Return the [x, y] coordinate for the center point of the cell that contains the specified text.  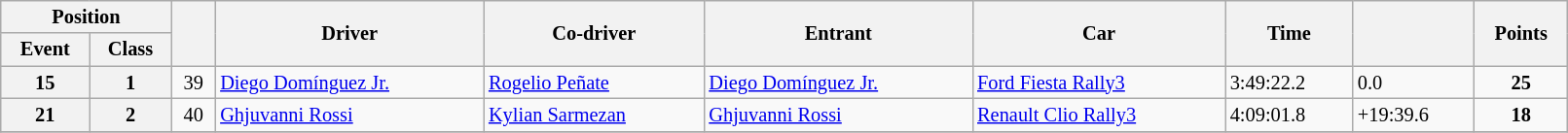
Ford Fiesta Rally3 [1099, 83]
1 [130, 83]
Class [130, 50]
4:09:01.8 [1289, 115]
Position [86, 17]
40 [193, 115]
Time [1289, 33]
Event [45, 50]
21 [45, 115]
15 [45, 83]
25 [1520, 83]
39 [193, 83]
Renault Clio Rally3 [1099, 115]
Points [1520, 33]
Car [1099, 33]
0.0 [1413, 83]
2 [130, 115]
Co-driver [594, 33]
Driver [349, 33]
18 [1520, 115]
Rogelio Peñate [594, 83]
3:49:22.2 [1289, 83]
Entrant [838, 33]
Kylian Sarmezan [594, 115]
+19:39.6 [1413, 115]
